Output the [X, Y] coordinate of the center of the cell containing the given text.  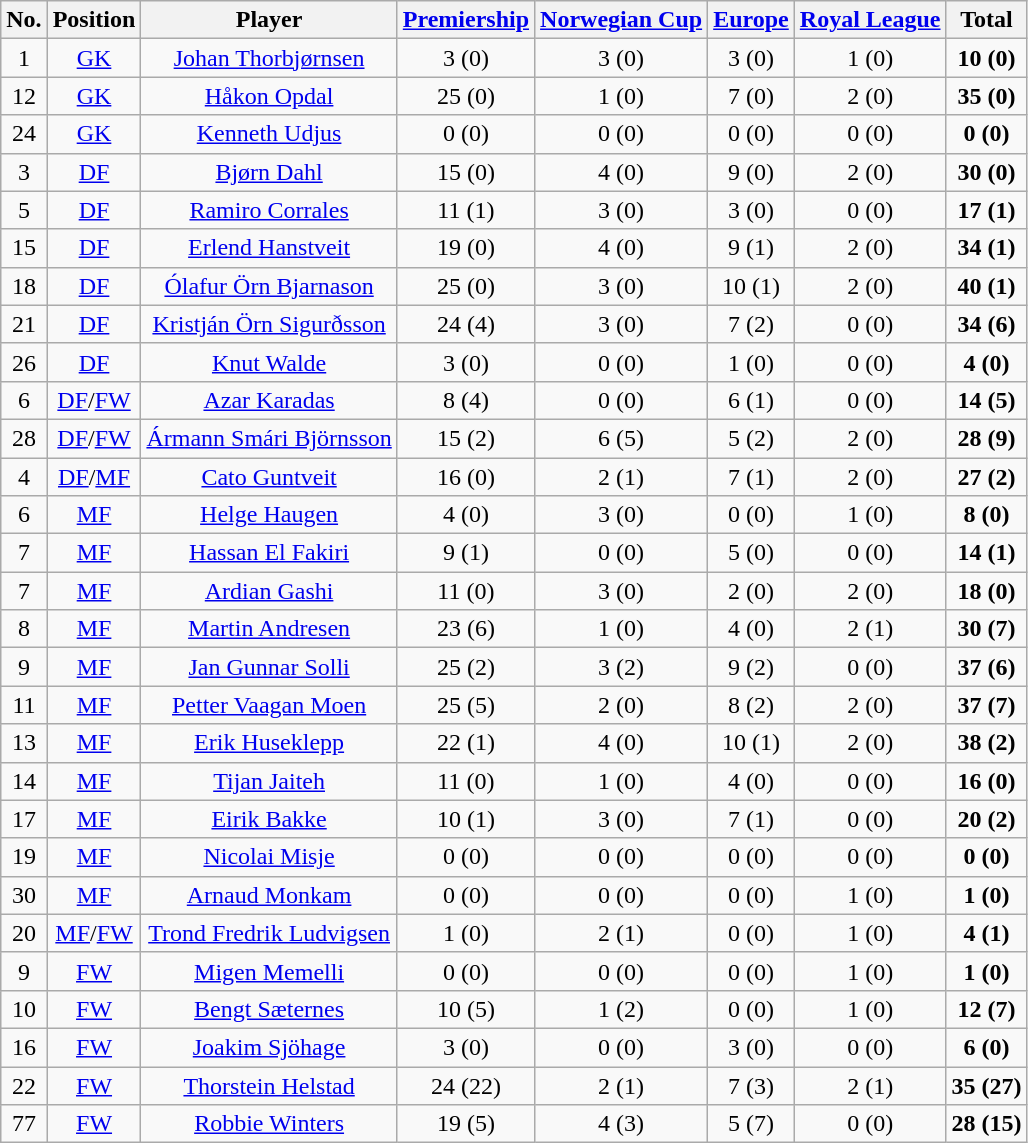
Helge Haugen [269, 515]
6 (1) [752, 400]
Martin Andresen [269, 629]
Norwegian Cup [622, 20]
22 (1) [466, 743]
1 (2) [622, 1009]
37 (6) [986, 667]
Tijan Jaiteh [269, 781]
Bjørn Dahl [269, 172]
77 [24, 1124]
21 [24, 324]
30 (7) [986, 629]
17 (1) [986, 210]
Hassan El Fakiri [269, 553]
Ármann Smári Björnsson [269, 438]
Jan Gunnar Solli [269, 667]
Kristján Örn Sigurðsson [269, 324]
14 (5) [986, 400]
Nicolai Misje [269, 857]
15 (2) [466, 438]
38 (2) [986, 743]
30 [24, 895]
8 (2) [752, 705]
19 [24, 857]
11 (1) [466, 210]
Cato Guntveit [269, 477]
8 [24, 629]
15 [24, 248]
Eirik Bakke [269, 819]
Migen Memelli [269, 971]
Position [94, 20]
10 (0) [986, 58]
9 (0) [752, 172]
5 (7) [752, 1124]
8 (0) [986, 515]
Premiership [466, 20]
Joakim Sjöhage [269, 1047]
20 (2) [986, 819]
24 [24, 134]
7 (2) [752, 324]
16 [24, 1047]
9 (2) [752, 667]
Ólafur Örn Bjarnason [269, 286]
24 (4) [466, 324]
5 [24, 210]
25 (5) [466, 705]
MF/FW [94, 933]
7 (0) [752, 96]
8 (4) [466, 400]
1 [24, 58]
Ardian Gashi [269, 591]
Robbie Winters [269, 1124]
Total [986, 20]
Trond Fredrik Ludvigsen [269, 933]
19 (5) [466, 1124]
6 (5) [622, 438]
Royal League [870, 20]
15 (0) [466, 172]
7 (3) [752, 1085]
3 [24, 172]
Azar Karadas [269, 400]
12 [24, 96]
Player [269, 20]
3 (2) [622, 667]
20 [24, 933]
28 [24, 438]
Erlend Hanstveit [269, 248]
23 (6) [466, 629]
Thorstein Helstad [269, 1085]
DF/MF [94, 477]
4 (3) [622, 1124]
34 (1) [986, 248]
18 [24, 286]
27 (2) [986, 477]
14 [24, 781]
No. [24, 20]
26 [24, 362]
Kenneth Udjus [269, 134]
10 (5) [466, 1009]
17 [24, 819]
Arnaud Monkam [269, 895]
37 (7) [986, 705]
14 (1) [986, 553]
Erik Huseklepp [269, 743]
4 (1) [986, 933]
4 [24, 477]
5 (0) [752, 553]
18 (0) [986, 591]
11 [24, 705]
28 (9) [986, 438]
6 (0) [986, 1047]
19 (0) [466, 248]
28 (15) [986, 1124]
22 [24, 1085]
Johan Thorbjørnsen [269, 58]
Ramiro Corrales [269, 210]
40 (1) [986, 286]
34 (6) [986, 324]
24 (22) [466, 1085]
Europe [752, 20]
Håkon Opdal [269, 96]
Bengt Sæternes [269, 1009]
12 (7) [986, 1009]
10 [24, 1009]
35 (0) [986, 96]
30 (0) [986, 172]
13 [24, 743]
25 (2) [466, 667]
Petter Vaagan Moen [269, 705]
Knut Walde [269, 362]
5 (2) [752, 438]
35 (27) [986, 1085]
